Identify which cell holds the provided text, then report its (X, Y) central coordinate. 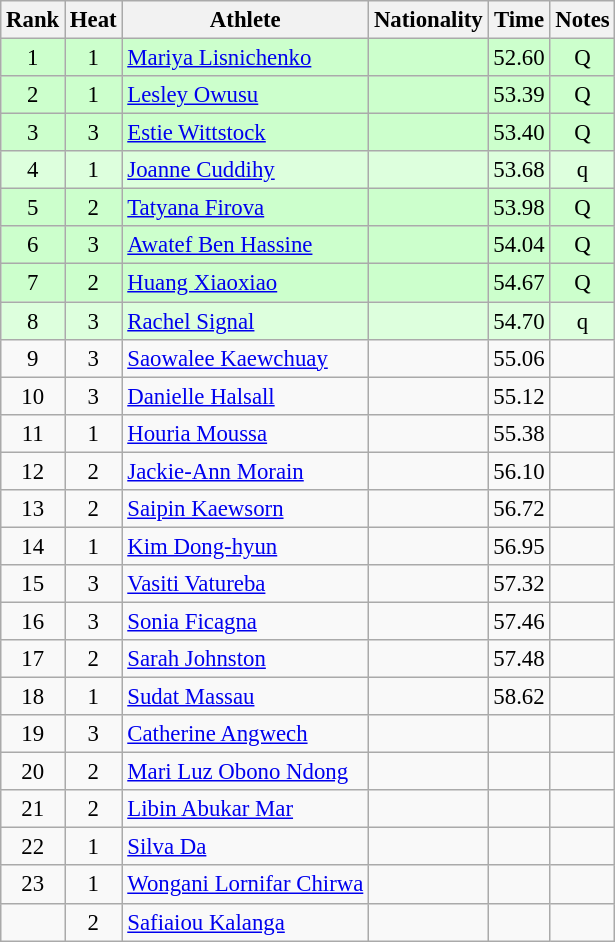
Catherine Angwech (246, 734)
55.12 (519, 396)
Rachel Signal (246, 321)
57.32 (519, 584)
Time (519, 20)
56.72 (519, 509)
20 (33, 772)
Jackie-Ann Morain (246, 471)
5 (33, 208)
Safiaiou Kalanga (246, 922)
Libin Abukar Mar (246, 809)
11 (33, 433)
Kim Dong-hyun (246, 546)
8 (33, 321)
Rank (33, 20)
Lesley Owusu (246, 95)
17 (33, 659)
53.68 (519, 170)
6 (33, 245)
10 (33, 396)
Saipin Kaewsorn (246, 509)
56.95 (519, 546)
Joanne Cuddihy (246, 170)
Houria Moussa (246, 433)
22 (33, 847)
58.62 (519, 697)
56.10 (519, 471)
Mariya Lisnichenko (246, 58)
7 (33, 283)
Danielle Halsall (246, 396)
Estie Wittstock (246, 133)
Athlete (246, 20)
Sudat Massau (246, 697)
55.06 (519, 358)
53.39 (519, 95)
Notes (582, 20)
Awatef Ben Hassine (246, 245)
12 (33, 471)
9 (33, 358)
55.38 (519, 433)
15 (33, 584)
54.04 (519, 245)
Wongani Lornifar Chirwa (246, 885)
57.46 (519, 621)
Saowalee Kaewchuay (246, 358)
Huang Xiaoxiao (246, 283)
Vasiti Vatureba (246, 584)
16 (33, 621)
Heat (94, 20)
57.48 (519, 659)
Nationality (428, 20)
52.60 (519, 58)
14 (33, 546)
21 (33, 809)
19 (33, 734)
Silva Da (246, 847)
13 (33, 509)
18 (33, 697)
54.67 (519, 283)
23 (33, 885)
Sarah Johnston (246, 659)
Tatyana Firova (246, 208)
4 (33, 170)
53.98 (519, 208)
53.40 (519, 133)
54.70 (519, 321)
Sonia Ficagna (246, 621)
Mari Luz Obono Ndong (246, 772)
